Identify which cell holds the provided text, then report its (x, y) central coordinate. 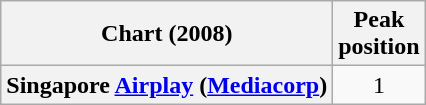
1 (379, 85)
Peakposition (379, 34)
Chart (2008) (167, 34)
Singapore Airplay (Mediacorp) (167, 85)
